Determine the [X, Y] coordinate at the center of the cell enclosing the given text.  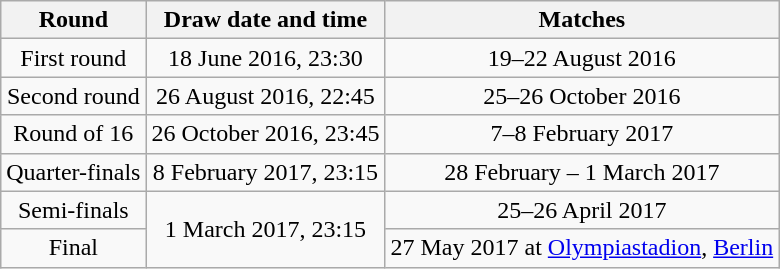
26 October 2016, 23:45 [266, 134]
Round [74, 20]
Quarter-finals [74, 172]
Semi-finals [74, 210]
18 June 2016, 23:30 [266, 58]
8 February 2017, 23:15 [266, 172]
25–26 October 2016 [582, 96]
1 March 2017, 23:15 [266, 229]
Round of 16 [74, 134]
Second round [74, 96]
26 August 2016, 22:45 [266, 96]
19–22 August 2016 [582, 58]
First round [74, 58]
Matches [582, 20]
27 May 2017 at Olympiastadion, Berlin [582, 248]
Draw date and time [266, 20]
25–26 April 2017 [582, 210]
28 February – 1 March 2017 [582, 172]
Final [74, 248]
7–8 February 2017 [582, 134]
